From the cell containing the given text, extract its center point as [X, Y] coordinate. 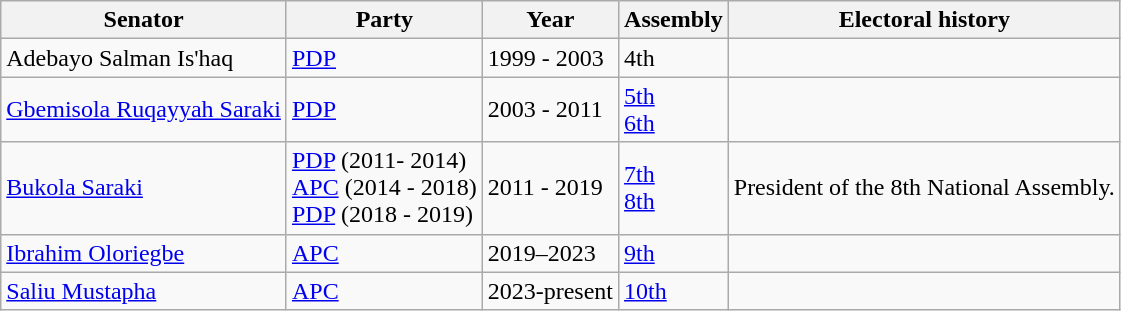
President of the 8th National Assembly. [924, 188]
Party [384, 20]
5th6th [674, 110]
Saliu Mustapha [144, 291]
2011 - 2019 [550, 188]
Electoral history [924, 20]
9th [674, 253]
2019–2023 [550, 253]
PDP (2011- 2014)APC (2014 - 2018)PDP (2018 - 2019) [384, 188]
Bukola Saraki [144, 188]
Ibrahim Oloriegbe [144, 253]
10th [674, 291]
2003 - 2011 [550, 110]
2023-present [550, 291]
4th [674, 58]
1999 - 2003 [550, 58]
Gbemisola Ruqayyah Saraki [144, 110]
7th8th [674, 188]
Year [550, 20]
Assembly [674, 20]
Adebayo Salman Is'haq [144, 58]
Senator [144, 20]
